Locate the cell with the specified text and output its (X, Y) center coordinate. 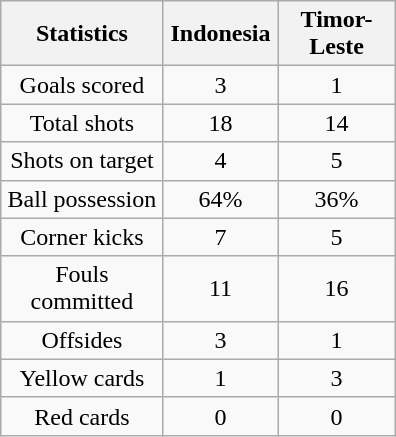
14 (337, 123)
Fouls committed (82, 288)
7 (220, 237)
Shots on target (82, 161)
64% (220, 199)
Corner kicks (82, 237)
Yellow cards (82, 378)
36% (337, 199)
16 (337, 288)
Ball possession (82, 199)
Timor-Leste (337, 34)
Goals scored (82, 85)
Indonesia (220, 34)
Red cards (82, 416)
4 (220, 161)
Offsides (82, 340)
Statistics (82, 34)
11 (220, 288)
Total shots (82, 123)
18 (220, 123)
